For the text-containing cell, return its midpoint in (X, Y) coordinate format. 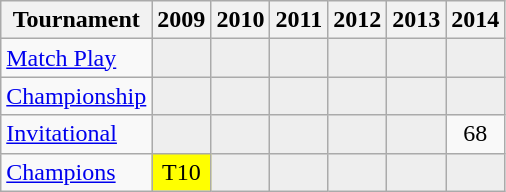
2014 (476, 20)
2010 (240, 20)
Match Play (76, 58)
Tournament (76, 20)
68 (476, 134)
2012 (358, 20)
Championship (76, 96)
2013 (416, 20)
2009 (182, 20)
Invitational (76, 134)
2011 (299, 20)
Champions (76, 172)
T10 (182, 172)
